Extract the (x, y) coordinate from the center of the cell holding the provided text.  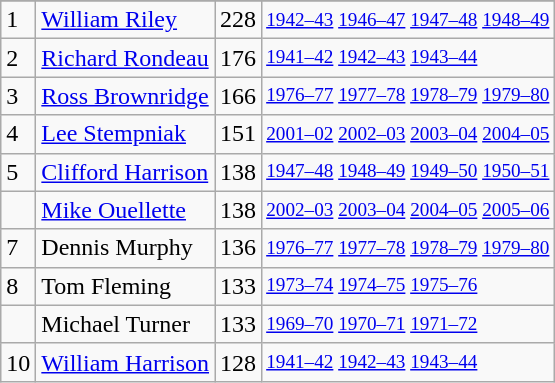
Lee Stempniak (126, 134)
Dennis Murphy (126, 248)
176 (238, 58)
Ross Brownridge (126, 96)
136 (238, 248)
7 (18, 248)
Mike Ouellette (126, 210)
Michael Turner (126, 324)
4 (18, 134)
1942–43 1946–47 1947–48 1948–49 (408, 20)
William Harrison (126, 362)
228 (238, 20)
2 (18, 58)
Richard Rondeau (126, 58)
1947–48 1948–49 1949–50 1950–51 (408, 172)
166 (238, 96)
3 (18, 96)
8 (18, 286)
1 (18, 20)
128 (238, 362)
151 (238, 134)
5 (18, 172)
2001–02 2002–03 2003–04 2004–05 (408, 134)
Clifford Harrison (126, 172)
1969–70 1970–71 1971–72 (408, 324)
2002–03 2003–04 2004–05 2005–06 (408, 210)
William Riley (126, 20)
Tom Fleming (126, 286)
1973–74 1974–75 1975–76 (408, 286)
10 (18, 362)
